Output the (X, Y) coordinate of the center of the cell containing the given text.  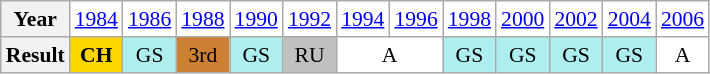
1984 (96, 19)
RU (310, 55)
3rd (202, 55)
1996 (416, 19)
1988 (202, 19)
2000 (522, 19)
1992 (310, 19)
1998 (470, 19)
Year (36, 19)
2004 (630, 19)
1986 (150, 19)
Result (36, 55)
2002 (576, 19)
2006 (682, 19)
CH (96, 55)
1994 (362, 19)
1990 (256, 19)
